Detect which cell encompasses the target text, then output its (x, y) center coordinate. 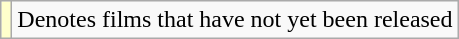
Denotes films that have not yet been released (235, 20)
